Capture the cell that displays the provided text and extract its (X, Y) central coordinate. 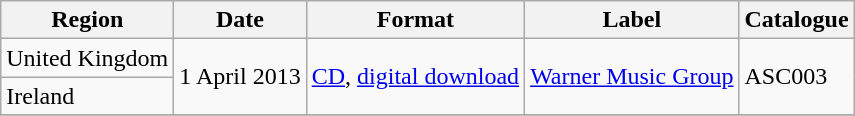
Format (415, 20)
ASC003 (796, 77)
Catalogue (796, 20)
Warner Music Group (632, 77)
Region (88, 20)
United Kingdom (88, 58)
Ireland (88, 96)
CD, digital download (415, 77)
1 April 2013 (240, 77)
Date (240, 20)
Label (632, 20)
